Find where the given text appears and provide that cell's center as [x, y] coordinate. 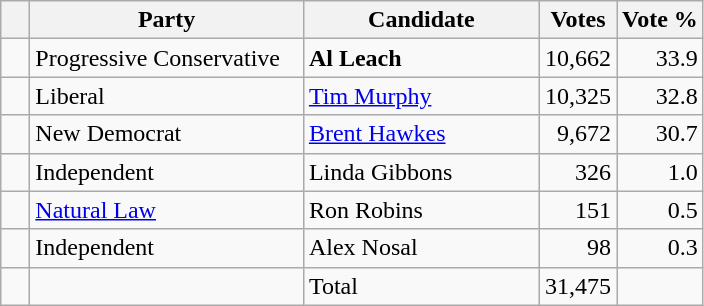
10,325 [578, 96]
Vote % [660, 20]
Total [421, 286]
1.0 [660, 172]
0.3 [660, 248]
30.7 [660, 134]
32.8 [660, 96]
33.9 [660, 58]
Candidate [421, 20]
Ron Robins [421, 210]
Progressive Conservative [167, 58]
Liberal [167, 96]
Brent Hawkes [421, 134]
31,475 [578, 286]
Natural Law [167, 210]
Tim Murphy [421, 96]
98 [578, 248]
9,672 [578, 134]
Votes [578, 20]
10,662 [578, 58]
151 [578, 210]
Al Leach [421, 58]
New Democrat [167, 134]
Linda Gibbons [421, 172]
0.5 [660, 210]
Alex Nosal [421, 248]
Party [167, 20]
326 [578, 172]
